Return the (X, Y) coordinate for the center point of the cell that contains the specified text.  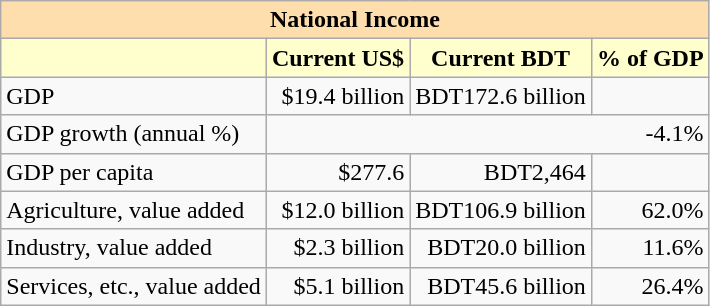
Industry, value added (134, 248)
GDP growth (annual %) (134, 134)
$12.0 billion (338, 210)
% of GDP (650, 58)
Current US$ (338, 58)
-4.1% (488, 134)
$277.6 (338, 172)
GDP (134, 96)
$19.4 billion (338, 96)
BDT20.0 billion (501, 248)
BDT172.6 billion (501, 96)
11.6% (650, 248)
$2.3 billion (338, 248)
Current BDT (501, 58)
Services, etc., value added (134, 286)
$5.1 billion (338, 286)
62.0% (650, 210)
BDT45.6 billion (501, 286)
National Income (355, 20)
GDP per capita (134, 172)
26.4% (650, 286)
BDT2,464 (501, 172)
Agriculture, value added (134, 210)
BDT106.9 billion (501, 210)
